Output the (X, Y) coordinate of the center of the cell containing the given text.  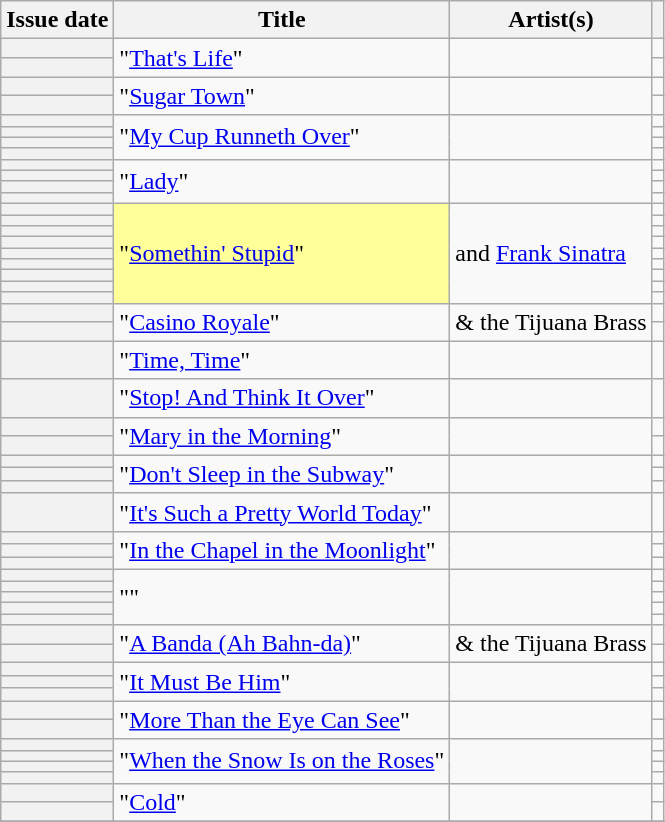
"That's Life" (282, 58)
"It's Such a Pretty World Today" (282, 512)
"Don't Sleep in the Subway" (282, 474)
Artist(s) (551, 20)
"In the Chapel in the Moonlight" (282, 550)
"A Banda (Ah Bahn-da)" (282, 644)
Issue date (58, 20)
"It Must Be Him" (282, 682)
"Sugar Town" (282, 96)
"Somethin' Stupid" (282, 253)
"Time, Time" (282, 360)
"More Than the Eye Can See" (282, 720)
"Casino Royale" (282, 322)
"Stop! And Think It Over" (282, 398)
"When the Snow Is on the Roses" (282, 761)
"" (282, 596)
"My Cup Runneth Over" (282, 137)
"Cold" (282, 802)
"Lady" (282, 181)
"Mary in the Morning" (282, 436)
Title (282, 20)
and Frank Sinatra (551, 253)
